Scan for the cell matching the given text and deliver its (x, y) coordinate at center. 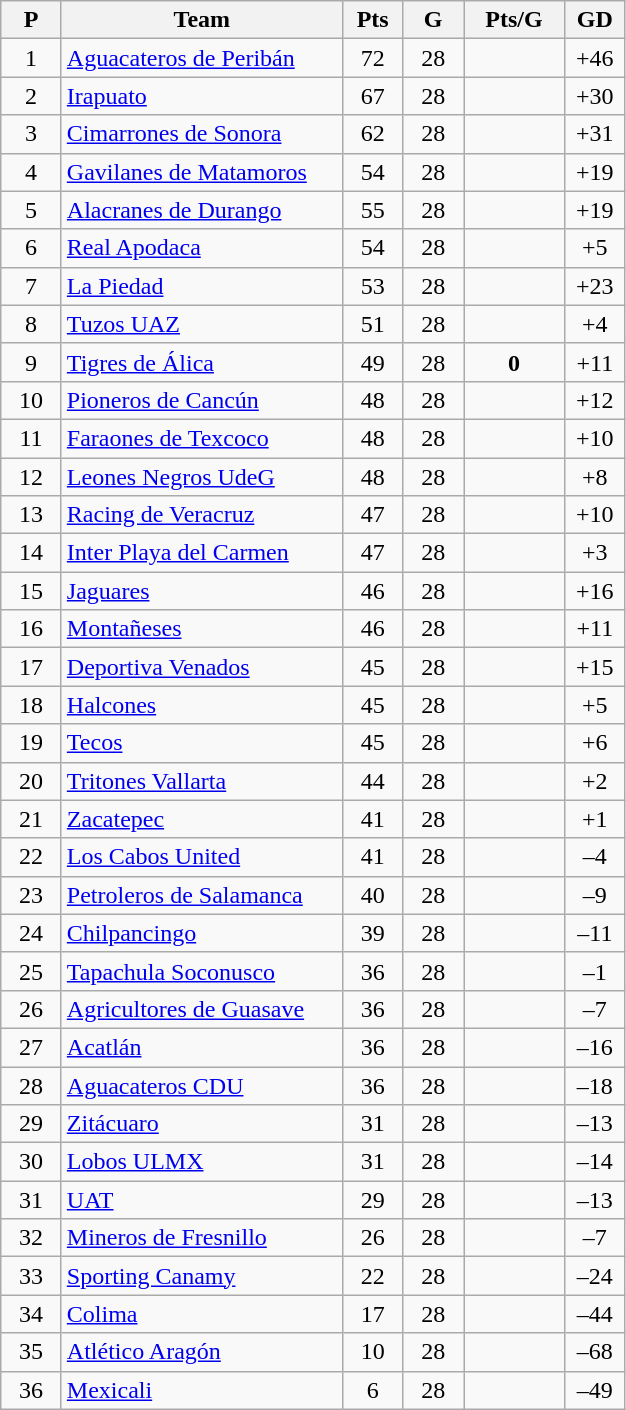
12 (32, 477)
2 (32, 96)
+6 (596, 743)
11 (32, 438)
0 (514, 362)
–1 (596, 971)
Chilpancingo (202, 933)
Zitácuaro (202, 1124)
Mexicali (202, 1390)
–9 (596, 895)
Faraones de Texcoco (202, 438)
Tritones Vallarta (202, 781)
62 (372, 134)
Agricultores de Guasave (202, 1009)
–11 (596, 933)
Alacranes de Durango (202, 210)
33 (32, 1276)
Deportiva Venados (202, 667)
9 (32, 362)
Gavilanes de Matamoros (202, 172)
Halcones (202, 705)
Atlético Aragón (202, 1352)
7 (32, 286)
Sporting Canamy (202, 1276)
49 (372, 362)
40 (372, 895)
+3 (596, 553)
+31 (596, 134)
13 (32, 515)
4 (32, 172)
UAT (202, 1200)
Lobos ULMX (202, 1162)
20 (32, 781)
Jaguares (202, 591)
–4 (596, 857)
23 (32, 895)
55 (372, 210)
Tapachula Soconusco (202, 971)
1 (32, 58)
+30 (596, 96)
21 (32, 819)
Cimarrones de Sonora (202, 134)
34 (32, 1314)
Aguacateros de Peribán (202, 58)
Montañeses (202, 629)
–18 (596, 1085)
18 (32, 705)
+4 (596, 324)
Irapuato (202, 96)
16 (32, 629)
G (434, 20)
Colima (202, 1314)
Petroleros de Salamanca (202, 895)
Tuzos UAZ (202, 324)
Inter Playa del Carmen (202, 553)
+23 (596, 286)
Aguacateros CDU (202, 1085)
Pioneros de Cancún (202, 400)
Team (202, 20)
5 (32, 210)
53 (372, 286)
Mineros de Fresnillo (202, 1238)
–44 (596, 1314)
+15 (596, 667)
+2 (596, 781)
51 (372, 324)
Real Apodaca (202, 248)
39 (372, 933)
–16 (596, 1047)
–49 (596, 1390)
14 (32, 553)
27 (32, 1047)
+16 (596, 591)
15 (32, 591)
–24 (596, 1276)
67 (372, 96)
Racing de Veracruz (202, 515)
+8 (596, 477)
P (32, 20)
Tecos (202, 743)
19 (32, 743)
+12 (596, 400)
Tigres de Álica (202, 362)
44 (372, 781)
–68 (596, 1352)
32 (32, 1238)
La Piedad (202, 286)
+1 (596, 819)
30 (32, 1162)
Zacatepec (202, 819)
+46 (596, 58)
Pts (372, 20)
3 (32, 134)
GD (596, 20)
Acatlán (202, 1047)
72 (372, 58)
24 (32, 933)
Pts/G (514, 20)
35 (32, 1352)
–14 (596, 1162)
25 (32, 971)
Leones Negros UdeG (202, 477)
8 (32, 324)
Los Cabos United (202, 857)
